Search for the cell housing the specified text and yield its [x, y] center coordinate. 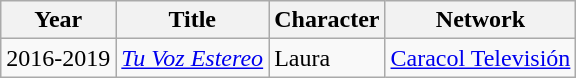
Caracol Televisión [480, 58]
Character [327, 20]
Laura [327, 58]
Title [192, 20]
Tu Voz Estereo [192, 58]
Network [480, 20]
2016-2019 [58, 58]
Year [58, 20]
